Pinpoint the cell where the given text exists, returning its (x, y) midpoint coordinate. 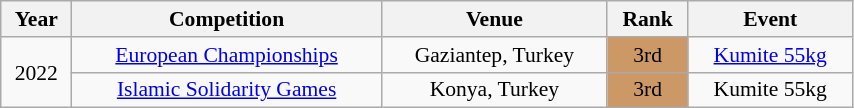
Year (36, 19)
Event (770, 19)
Rank (648, 19)
Islamic Solidarity Games (227, 90)
Competition (227, 19)
European Championships (227, 55)
2022 (36, 72)
Venue (494, 19)
Gaziantep, Turkey (494, 55)
Konya, Turkey (494, 90)
